Return the (X, Y) coordinate for the center point of the cell that contains the specified text.  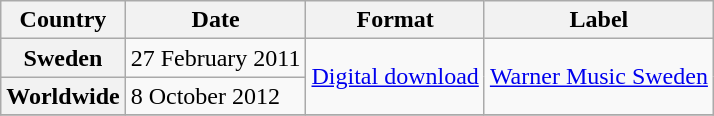
Label (598, 20)
8 October 2012 (216, 96)
Date (216, 20)
Warner Music Sweden (598, 77)
27 February 2011 (216, 58)
Sweden (63, 58)
Format (395, 20)
Digital download (395, 77)
Worldwide (63, 96)
Country (63, 20)
